Return the [x, y] coordinate for the center point of the cell that contains the specified text.  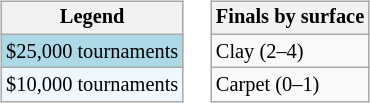
Clay (2–4) [290, 51]
$25,000 tournaments [92, 51]
Legend [92, 18]
Finals by surface [290, 18]
Carpet (0–1) [290, 85]
$10,000 tournaments [92, 85]
